Return the [x, y] coordinate for the center point of the cell that contains the specified text.  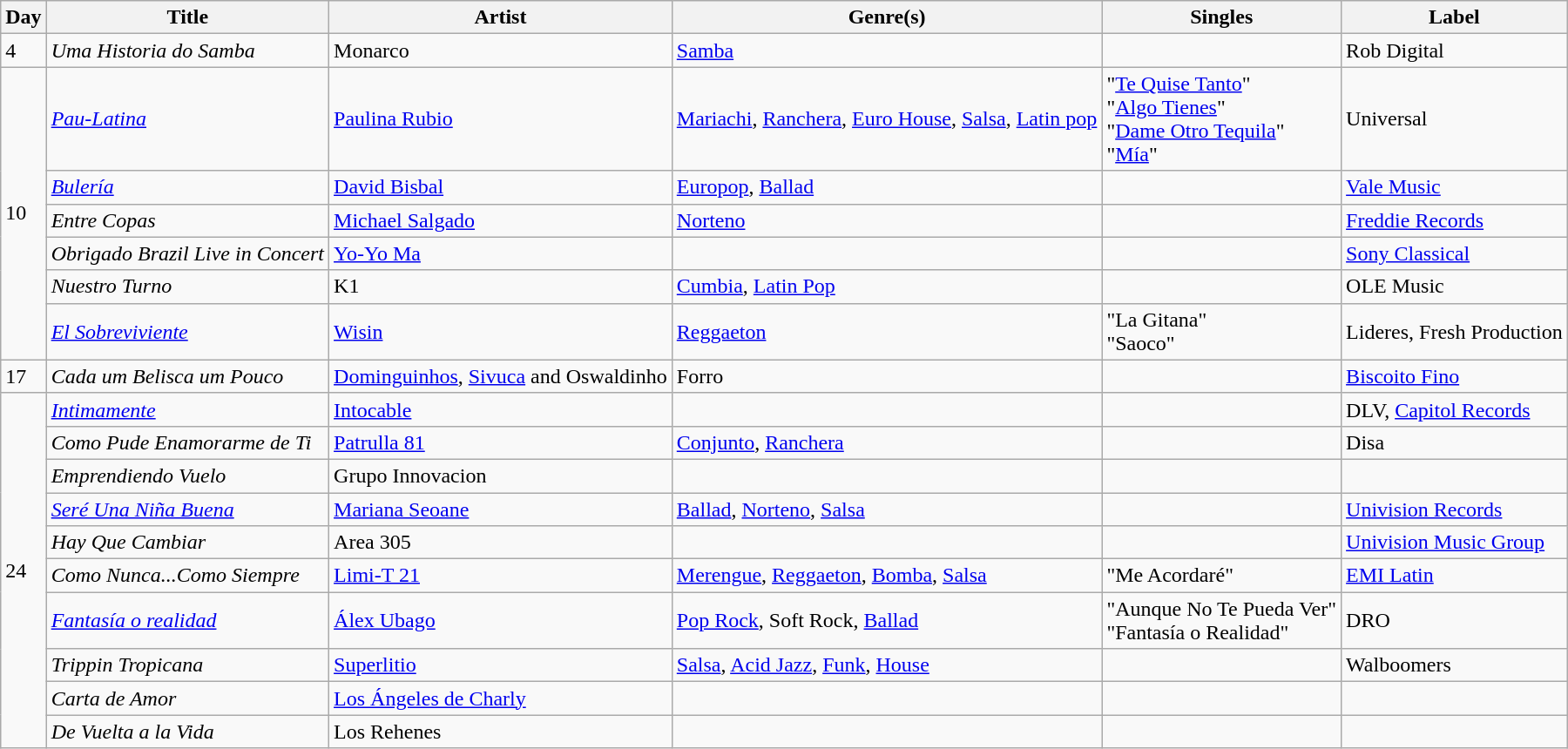
Cumbia, Latin Pop [887, 287]
24 [24, 570]
Pau-Latina [187, 118]
Sony Classical [1455, 253]
Obrigado Brazil Live in Concert [187, 253]
Title [187, 17]
Cada um Belisca um Pouco [187, 376]
Universal [1455, 118]
Emprendiendo Vuelo [187, 476]
Como Nunca...Como Siempre [187, 576]
Europop, Ballad [887, 187]
Los Ángeles de Charly [501, 698]
Samba [887, 51]
DRO [1455, 620]
Yo-Yo Ma [501, 253]
EMI Latin [1455, 576]
Label [1455, 17]
DLV, Capitol Records [1455, 409]
Day [24, 17]
Ballad, Norteno, Salsa [887, 509]
Trippin Tropicana [187, 665]
Paulina Rubio [501, 118]
Vale Music [1455, 187]
Biscoito Fino [1455, 376]
Como Pude Enamorarme de Ti [187, 442]
Grupo Innovacion [501, 476]
Álex Ubago [501, 620]
Monarco [501, 51]
Pop Rock, Soft Rock, Ballad [887, 620]
K1 [501, 287]
Patrulla 81 [501, 442]
Merengue, Reggaeton, Bomba, Salsa [887, 576]
10 [24, 213]
Uma Historia do Samba [187, 51]
Forro [887, 376]
OLE Music [1455, 287]
Reggaeton [887, 331]
Intocable [501, 409]
Superlitio [501, 665]
Limi-T 21 [501, 576]
David Bisbal [501, 187]
Mariana Seoane [501, 509]
Lideres, Fresh Production [1455, 331]
"Te Quise Tanto""Algo Tienes""Dame Otro Tequila""Mía" [1221, 118]
Norteno [887, 220]
Bulería [187, 187]
"La Gitana""Saoco" [1221, 331]
Disa [1455, 442]
Carta de Amor [187, 698]
Michael Salgado [501, 220]
Intimamente [187, 409]
Hay Que Cambiar [187, 543]
Entre Copas [187, 220]
Genre(s) [887, 17]
"Aunque No Te Pueda Ver""Fantasía o Realidad" [1221, 620]
Wisin [501, 331]
Los Rehenes [501, 732]
Dominguinhos, Sivuca and Oswaldinho [501, 376]
4 [24, 51]
Conjunto, Ranchera [887, 442]
Nuestro Turno [187, 287]
Mariachi, Ranchera, Euro House, Salsa, Latin pop [887, 118]
"Me Acordaré" [1221, 576]
El Sobreviviente [187, 331]
De Vuelta a la Vida [187, 732]
Area 305 [501, 543]
Artist [501, 17]
Seré Una Niña Buena [187, 509]
17 [24, 376]
Rob Digital [1455, 51]
Fantasía o realidad [187, 620]
Singles [1221, 17]
Walboomers [1455, 665]
Freddie Records [1455, 220]
Univision Records [1455, 509]
Salsa, Acid Jazz, Funk, House [887, 665]
Univision Music Group [1455, 543]
